Extract the [x, y] coordinate from the center of the cell holding the provided text.  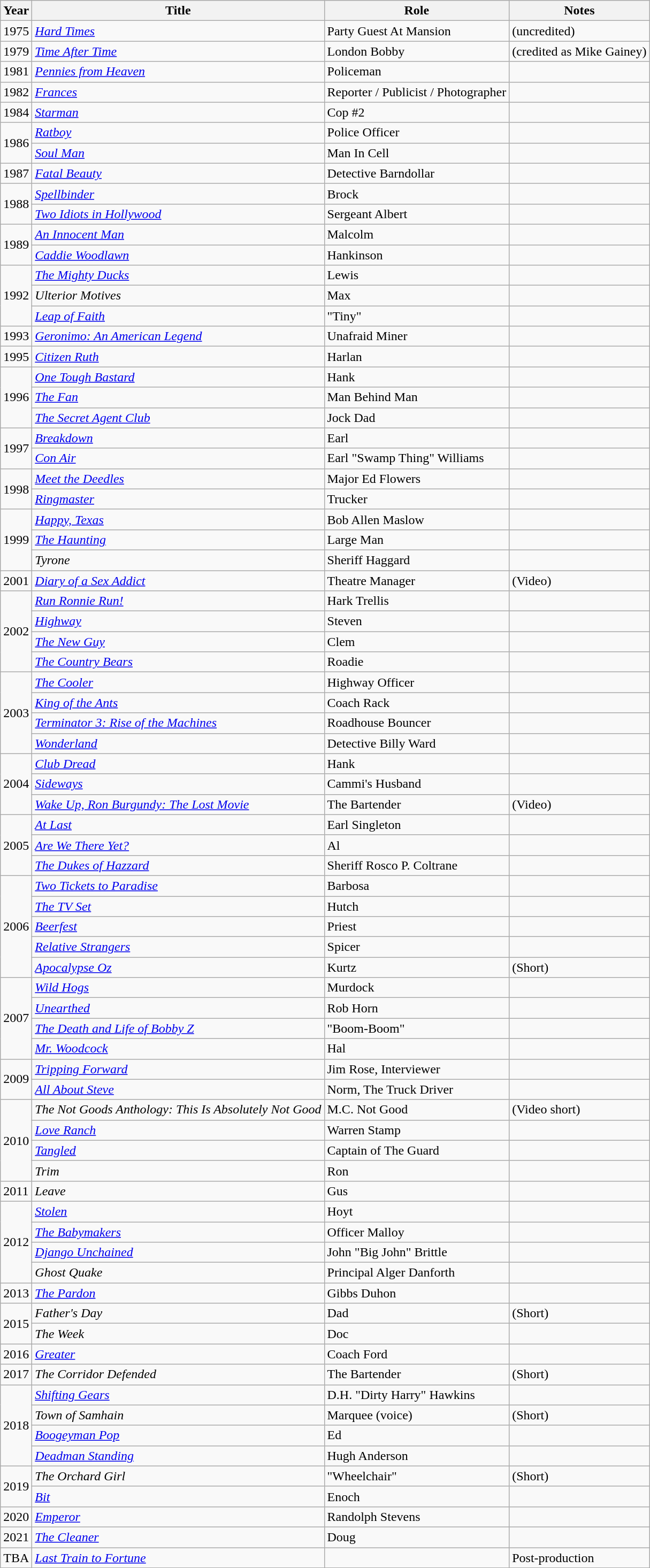
At Last [178, 825]
2020 [16, 1517]
Theatre Manager [417, 580]
Steven [417, 621]
(Video short) [579, 1110]
1992 [16, 296]
One Tough Bastard [178, 377]
1988 [16, 204]
Harlan [417, 357]
Ghost Quake [178, 1273]
2002 [16, 632]
Trucker [417, 499]
Spicer [417, 947]
Sheriff Haggard [417, 560]
Town of Samhain [178, 1415]
Meet the Deedles [178, 479]
Earl [417, 438]
Coach Rack [417, 703]
Captain of The Guard [417, 1150]
The New Guy [178, 642]
John "Big John" Brittle [417, 1252]
TBA [16, 1558]
Detective Billy Ward [417, 743]
Hoyt [417, 1211]
Happy, Texas [178, 519]
2017 [16, 1374]
Time After Time [178, 51]
The Cleaner [178, 1537]
1993 [16, 336]
2016 [16, 1354]
2013 [16, 1293]
Max [417, 296]
2001 [16, 580]
The Corridor Defended [178, 1374]
Fatal Beauty [178, 173]
The Not Goods Anthology: This Is Absolutely Not Good [178, 1110]
The TV Set [178, 906]
The Pardon [178, 1293]
1984 [16, 112]
Randolph Stevens [417, 1517]
Apocalypse Oz [178, 967]
Ulterior Motives [178, 296]
Roadhouse Bouncer [417, 723]
2003 [16, 713]
Sheriff Rosco P. Coltrane [417, 865]
Stolen [178, 1211]
Kurtz [417, 967]
The Death and Life of Bobby Z [178, 1028]
2021 [16, 1537]
Sergeant Albert [417, 214]
Tripping Forward [178, 1069]
Lewis [417, 275]
1996 [16, 397]
Leave [178, 1191]
Pennies from Heaven [178, 72]
Party Guest At Mansion [417, 31]
1987 [16, 173]
1979 [16, 51]
Year [16, 11]
Wake Up, Ron Burgundy: The Lost Movie [178, 804]
Unearthed [178, 1008]
Tangled [178, 1150]
Tyrone [178, 560]
2006 [16, 926]
Major Ed Flowers [417, 479]
Sideways [178, 784]
Shifting Gears [178, 1395]
2009 [16, 1079]
Cammi's Husband [417, 784]
1995 [16, 357]
Doc [417, 1334]
Man In Cell [417, 153]
Coach Ford [417, 1354]
Boogeyman Pop [178, 1435]
Police Officer [417, 133]
Clem [417, 642]
Officer Malloy [417, 1232]
2011 [16, 1191]
Hutch [417, 906]
The Mighty Ducks [178, 275]
Reporter / Publicist / Photographer [417, 92]
1989 [16, 244]
Gus [417, 1191]
Two Tickets to Paradise [178, 886]
Hugh Anderson [417, 1456]
Jock Dad [417, 418]
"Tiny" [417, 316]
(uncredited) [579, 31]
Ed [417, 1435]
Dad [417, 1313]
Barbosa [417, 886]
Al [417, 845]
All About Steve [178, 1089]
The Orchard Girl [178, 1476]
Wonderland [178, 743]
Greater [178, 1354]
"Wheelchair" [417, 1476]
The Country Bears [178, 662]
Enoch [417, 1496]
(credited as Mike Gainey) [579, 51]
Man Behind Man [417, 397]
The Fan [178, 397]
An Innocent Man [178, 234]
Father's Day [178, 1313]
Breakdown [178, 438]
Two Idiots in Hollywood [178, 214]
Trim [178, 1171]
Bob Allen Maslow [417, 519]
Warren Stamp [417, 1130]
The Haunting [178, 540]
2004 [16, 784]
1982 [16, 92]
Jim Rose, Interviewer [417, 1069]
Diary of a Sex Addict [178, 580]
Cop #2 [417, 112]
2019 [16, 1486]
1998 [16, 489]
Love Ranch [178, 1130]
Last Train to Fortune [178, 1558]
King of the Ants [178, 703]
Earl Singleton [417, 825]
Murdock [417, 988]
Gibbs Duhon [417, 1293]
Ron [417, 1171]
The Week [178, 1334]
Mr. Woodcock [178, 1049]
Ratboy [178, 133]
Unafraid Miner [417, 336]
Notes [579, 11]
Ringmaster [178, 499]
Brock [417, 194]
Principal Alger Danforth [417, 1273]
D.H. "Dirty Harry" Hawkins [417, 1395]
Highway Officer [417, 682]
Hal [417, 1049]
Detective Barndollar [417, 173]
2015 [16, 1324]
Highway [178, 621]
Frances [178, 92]
London Bobby [417, 51]
The Cooler [178, 682]
1986 [16, 143]
M.C. Not Good [417, 1110]
Hark Trellis [417, 601]
Rob Horn [417, 1008]
Bit [178, 1496]
Doug [417, 1537]
Starman [178, 112]
Leap of Faith [178, 316]
Policeman [417, 72]
Run Ronnie Run! [178, 601]
Soul Man [178, 153]
The Babymakers [178, 1232]
1975 [16, 31]
1999 [16, 540]
Citizen Ruth [178, 357]
Django Unchained [178, 1252]
Relative Strangers [178, 947]
Beerfest [178, 927]
Geronimo: An American Legend [178, 336]
"Boom-Boom" [417, 1028]
Post-production [579, 1558]
Caddie Woodlawn [178, 255]
Spellbinder [178, 194]
Marquee (voice) [417, 1415]
1997 [16, 448]
Malcolm [417, 234]
Role [417, 11]
Terminator 3: Rise of the Machines [178, 723]
Emperor [178, 1517]
The Secret Agent Club [178, 418]
2005 [16, 845]
Hankinson [417, 255]
The Dukes of Hazzard [178, 865]
Are We There Yet? [178, 845]
2010 [16, 1140]
Earl "Swamp Thing" Williams [417, 458]
Con Air [178, 458]
Hard Times [178, 31]
Club Dread [178, 764]
Deadman Standing [178, 1456]
2018 [16, 1425]
Priest [417, 927]
Roadie [417, 662]
1981 [16, 72]
Norm, The Truck Driver [417, 1089]
Title [178, 11]
Wild Hogs [178, 988]
Large Man [417, 540]
2007 [16, 1018]
2012 [16, 1242]
